Determine the (X, Y) coordinate at the center of the cell enclosing the given text.  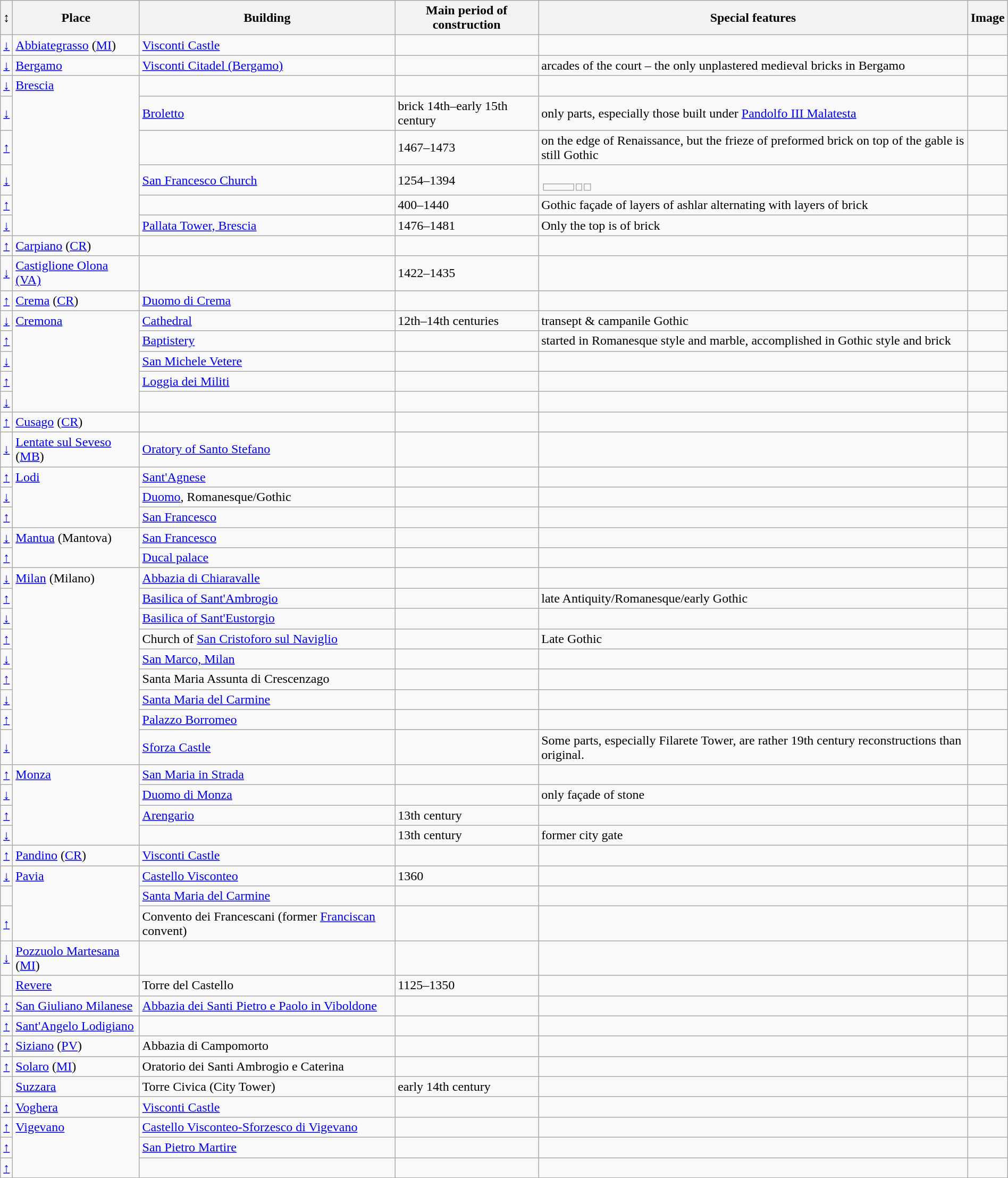
Church of San Cristoforo sul Naviglio (267, 639)
Cusago (CR) (76, 422)
Crema (CR) (76, 300)
San Giuliano Milanese (76, 1006)
Cremona (76, 361)
Late Gothic (753, 639)
Broletto (267, 113)
former city gate (753, 836)
San Marco, Milan (267, 659)
Main period of construction (467, 18)
Castello Visconteo (267, 876)
Lentate sul Seveso (MB) (76, 449)
Pallata Tower, Brescia (267, 225)
Milan (Milano) (76, 666)
Only the top is of brick (753, 225)
late Antiquity/Romanesque/early Gothic (753, 598)
1125–1350 (467, 985)
Convento dei Francescani (former Franciscan convent) (267, 923)
Abbazia dei Santi Pietro e Paolo in Viboldone (267, 1006)
brick 14th–early 15th century (467, 113)
↕ (6, 18)
early 14th century (467, 1087)
Solaro (MI) (76, 1066)
Torre del Castello (267, 985)
Visconti Citadel (Bergamo) (267, 65)
Sforza Castle (267, 747)
San Francesco Church (267, 180)
Ducal palace (267, 558)
transept & campanile Gothic (753, 321)
Bergamo (76, 65)
arcades of the court – the only unplastered medieval bricks in Bergamo (753, 65)
Lodi (76, 497)
Voghera (76, 1107)
Abbiategrasso (MI) (76, 45)
Castiglione Olona (VA) (76, 273)
Mantua (Mantova) (76, 548)
Castello Visconteo-Sforzesco di Vigevano (267, 1127)
Loggia dei Militi (267, 381)
Arengario (267, 815)
on the edge of Renaissance, but the frieze of preformed brick on top of the gable is still Gothic (753, 148)
Carpiano (CR) (76, 246)
Revere (76, 985)
Brescia (76, 155)
only façade of stone (753, 795)
Duomo, Romanesque/Gothic (267, 497)
1422–1435 (467, 273)
Sant'Angelo Lodigiano (76, 1026)
Basilica of Sant'Eustorgio (267, 619)
Cathedral (267, 321)
1476–1481 (467, 225)
Duomo di Crema (267, 300)
Special features (753, 18)
Monza (76, 805)
San Michele Vetere (267, 361)
400–1440 (467, 205)
Oratorio dei Santi Ambrogio e Caterina (267, 1066)
Place (76, 18)
Santa Maria Assunta di Crescenzago (267, 679)
Oratory of Santo Stefano (267, 449)
Suzzara (76, 1087)
San Pietro Martire (267, 1147)
Pandino (CR) (76, 856)
Baptistery (267, 341)
1254–1394 (467, 180)
Gothic façade of layers of ashlar alternating with layers of brick (753, 205)
San Maria in Strada (267, 774)
only parts, especially those built under Pandolfo III Malatesta (753, 113)
Pavia (76, 903)
Building (267, 18)
12th–14th centuries (467, 321)
1467–1473 (467, 148)
Duomo di Monza (267, 795)
started in Romanesque style and marble, accomplished in Gothic style and brick (753, 341)
1360 (467, 876)
Palazzo Borromeo (267, 720)
Torre Civica (City Tower) (267, 1087)
Sant'Agnese (267, 477)
Vigevano (76, 1147)
Pozzuolo Martesana (MI) (76, 958)
Abbazia di Campomorto (267, 1046)
Siziano (PV) (76, 1046)
Some parts, especially Filarete Tower, are rather 19th century reconstructions than original. (753, 747)
Abbazia di Chiaravalle (267, 578)
Basilica of Sant'Ambrogio (267, 598)
Image (988, 18)
